Return the [X, Y] coordinate for the center point of the cell that contains the specified text.  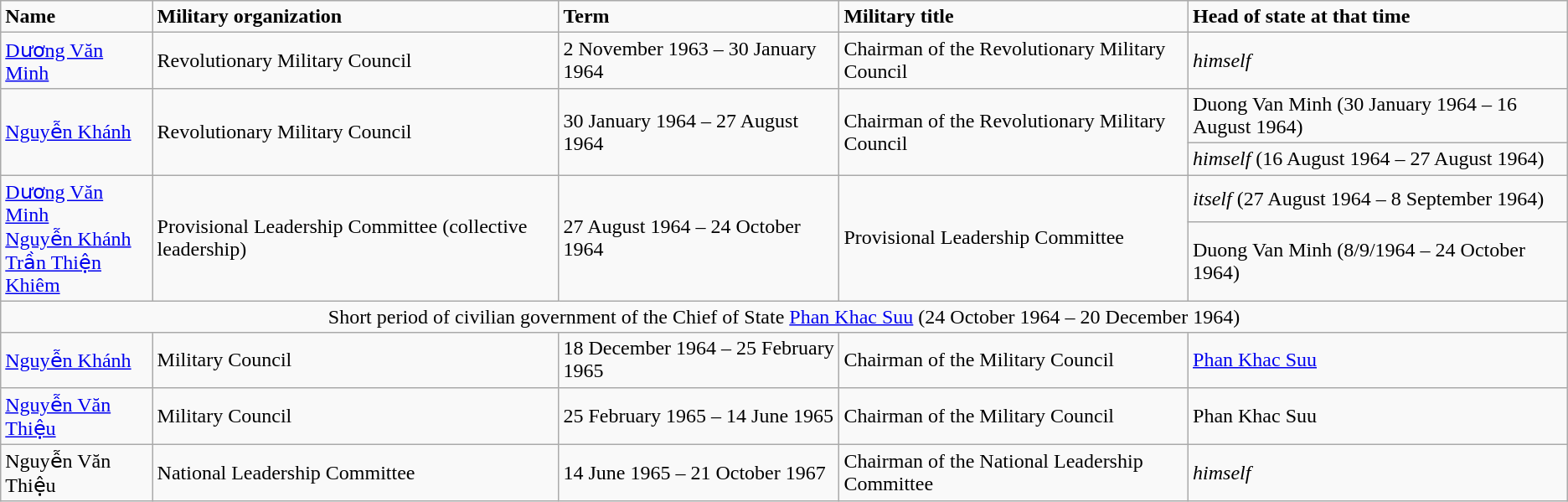
Duong Van Minh (8/9/1964 – 24 October 1964) [1379, 261]
14 June 1965 – 21 October 1967 [699, 473]
27 August 1964 – 24 October 1964 [699, 238]
Name [77, 17]
Term [699, 17]
Provisional Leadership Committee [1014, 238]
National Leadership Committee [355, 473]
Military organization [355, 17]
Military title [1014, 17]
25 February 1965 – 14 June 1965 [699, 416]
Chairman of the National Leadership Committee [1014, 473]
Head of state at that time [1379, 17]
2 November 1963 – 30 January 1964 [699, 60]
Dương Văn MinhNguyễn KhánhTrần Thiện Khiêm [77, 238]
Provisional Leadership Committee (collective leadership) [355, 238]
Dương Văn Minh [77, 60]
Short period of civilian government of the Chief of State Phan Khac Suu (24 October 1964 – 20 December 1964) [784, 317]
itself (27 August 1964 – 8 September 1964) [1379, 198]
18 December 1964 – 25 February 1965 [699, 360]
30 January 1964 – 27 August 1964 [699, 131]
Duong Van Minh (30 January 1964 – 16 August 1964) [1379, 116]
himself (16 August 1964 – 27 August 1964) [1379, 158]
